Find where the given text appears and provide that cell's center as (X, Y) coordinate. 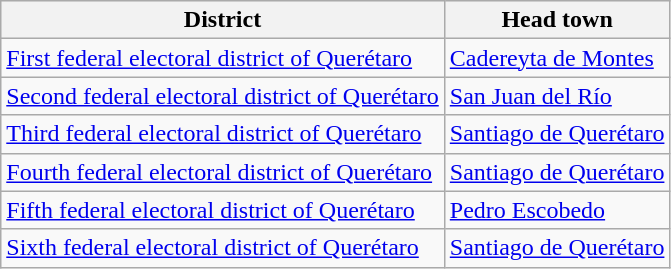
Third federal electoral district of Querétaro (223, 134)
Fourth federal electoral district of Querétaro (223, 172)
District (223, 20)
First federal electoral district of Querétaro (223, 58)
Pedro Escobedo (557, 210)
Cadereyta de Montes (557, 58)
San Juan del Río (557, 96)
Head town (557, 20)
Sixth federal electoral district of Querétaro (223, 248)
Second federal electoral district of Querétaro (223, 96)
Fifth federal electoral district of Querétaro (223, 210)
